Pinpoint the cell where the given text exists, returning its [X, Y] midpoint coordinate. 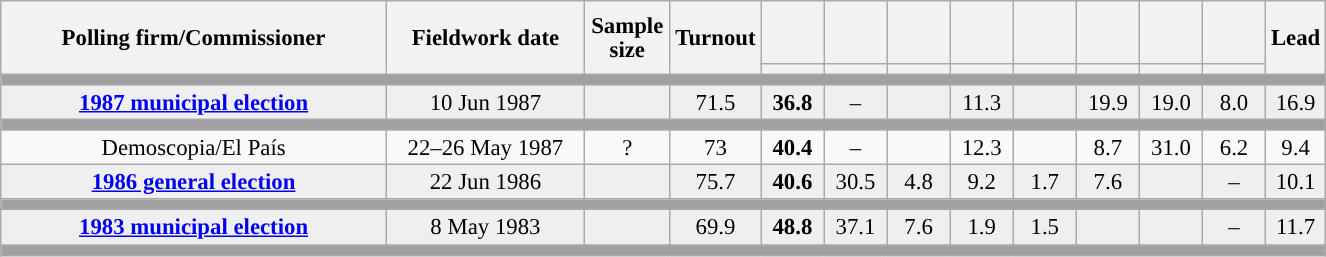
22 Jun 1986 [485, 182]
6.2 [1234, 148]
73 [716, 148]
1983 municipal election [194, 228]
10 Jun 1987 [485, 102]
Lead [1296, 38]
37.1 [856, 228]
1.9 [982, 228]
69.9 [716, 228]
36.8 [792, 102]
71.5 [716, 102]
Turnout [716, 38]
8 May 1983 [485, 228]
22–26 May 1987 [485, 148]
1.5 [1044, 228]
9.2 [982, 182]
10.1 [1296, 182]
11.3 [982, 102]
75.7 [716, 182]
8.0 [1234, 102]
19.9 [1108, 102]
31.0 [1170, 148]
40.4 [792, 148]
16.9 [1296, 102]
11.7 [1296, 228]
Polling firm/Commissioner [194, 38]
1986 general election [194, 182]
19.0 [1170, 102]
48.8 [792, 228]
9.4 [1296, 148]
Fieldwork date [485, 38]
30.5 [856, 182]
? [627, 148]
1.7 [1044, 182]
Demoscopia/El País [194, 148]
40.6 [792, 182]
12.3 [982, 148]
1987 municipal election [194, 102]
Sample size [627, 38]
4.8 [918, 182]
8.7 [1108, 148]
